Return the (x, y) coordinate for the center point of the cell that contains the specified text.  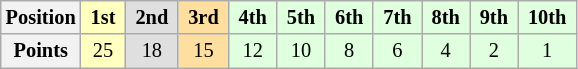
3rd (203, 17)
4th (253, 17)
Position (41, 17)
Points (41, 51)
2 (494, 51)
6th (349, 17)
8 (349, 51)
9th (494, 17)
10th (547, 17)
2nd (152, 17)
8th (446, 17)
15 (203, 51)
5th (301, 17)
18 (152, 51)
6 (397, 51)
1st (104, 17)
1 (547, 51)
25 (104, 51)
4 (446, 51)
7th (397, 17)
12 (253, 51)
10 (301, 51)
